Return [X, Y] of the center of cell containing provided text 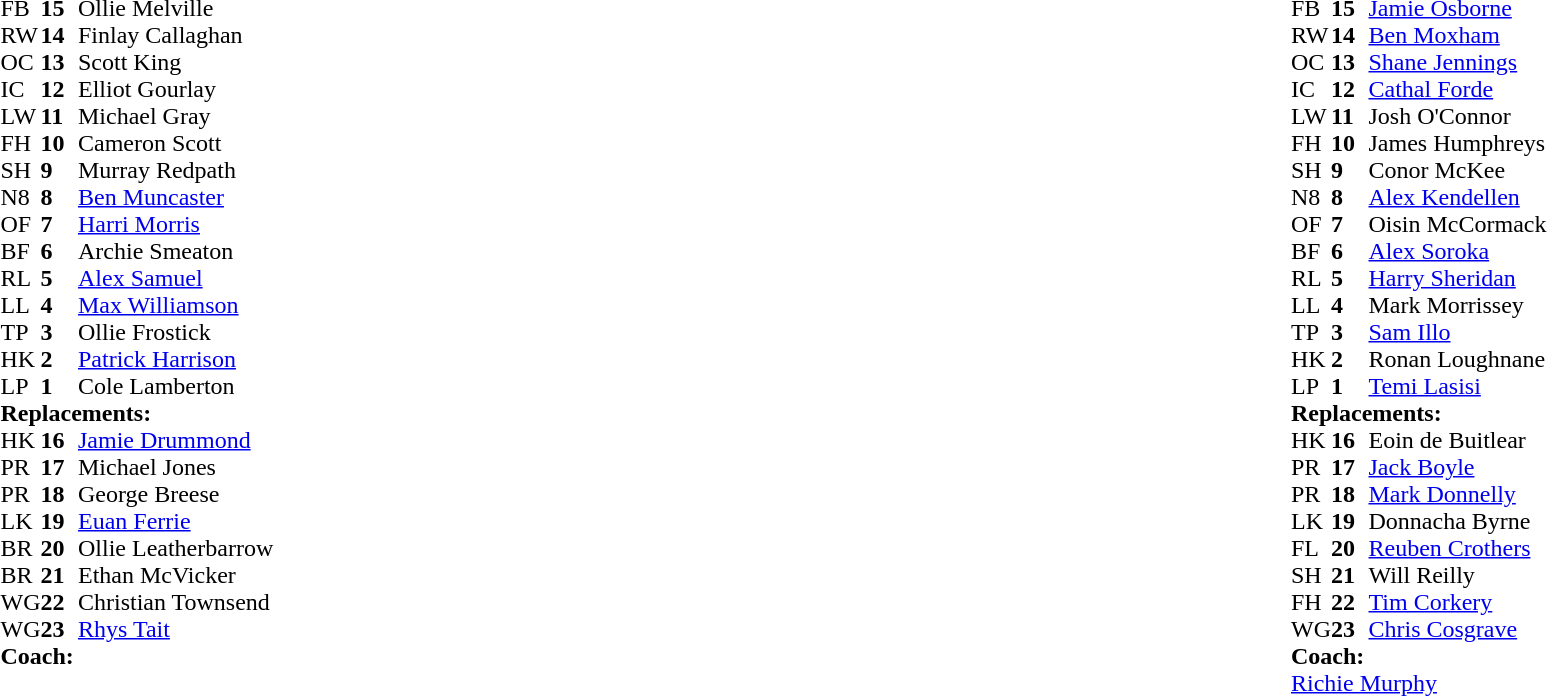
Ronan Loughnane [1457, 360]
Ben Moxham [1457, 36]
Donnacha Byrne [1457, 522]
George Breese [176, 494]
Archie Smeaton [176, 252]
Cathal Forde [1457, 90]
Eoin de Buitlear [1457, 440]
Jack Boyle [1457, 468]
Alex Samuel [176, 278]
Euan Ferrie [176, 522]
FL [1311, 548]
Sam Illo [1457, 332]
Christian Townsend [176, 602]
Finlay Callaghan [176, 36]
Josh O'Connor [1457, 116]
Oisin McCormack [1457, 224]
Jamie Drummond [176, 440]
Murray Redpath [176, 170]
Alex Kendellen [1457, 198]
Ollie Frostick [176, 332]
Ethan McVicker [176, 576]
Mark Donnelly [1457, 494]
Rhys Tait [176, 630]
Max Williamson [176, 306]
Chris Cosgrave [1457, 630]
Mark Morrissey [1457, 306]
Temi Lasisi [1457, 386]
Elliot Gourlay [176, 90]
Harry Sheridan [1457, 278]
Alex Soroka [1457, 252]
Cameron Scott [176, 144]
Michael Gray [176, 116]
Will Reilly [1457, 576]
Michael Jones [176, 468]
Shane Jennings [1457, 62]
Patrick Harrison [176, 360]
James Humphreys [1457, 144]
Ben Muncaster [176, 198]
Ollie Leatherbarrow [176, 548]
Cole Lamberton [176, 386]
Reuben Crothers [1457, 548]
Conor McKee [1457, 170]
Scott King [176, 62]
Harri Morris [176, 224]
Tim Corkery [1457, 602]
